From the cell containing the given text, extract its center point as (X, Y) coordinate. 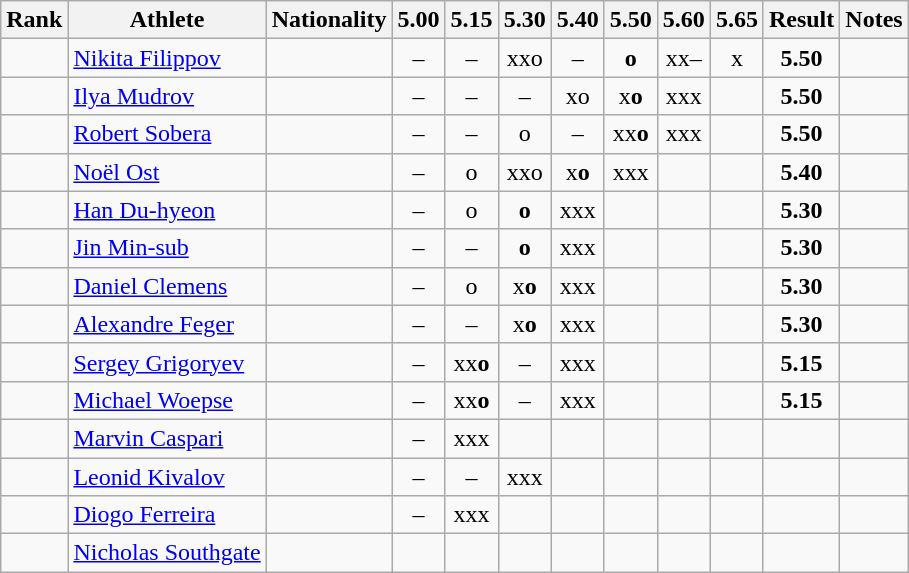
xx– (684, 58)
Michael Woepse (167, 400)
Nationality (329, 20)
Diogo Ferreira (167, 515)
Han Du-hyeon (167, 210)
Athlete (167, 20)
x (736, 58)
Noël Ost (167, 172)
Daniel Clemens (167, 286)
5.60 (684, 20)
Jin Min-sub (167, 248)
Sergey Grigoryev (167, 362)
5.65 (736, 20)
Ilya Mudrov (167, 96)
Nicholas Southgate (167, 553)
Result (801, 20)
Rank (34, 20)
Notes (874, 20)
5.00 (418, 20)
Leonid Kivalov (167, 477)
Marvin Caspari (167, 438)
Alexandre Feger (167, 324)
Robert Sobera (167, 134)
Nikita Filippov (167, 58)
